Identify which cell holds the provided text, then report its [x, y] central coordinate. 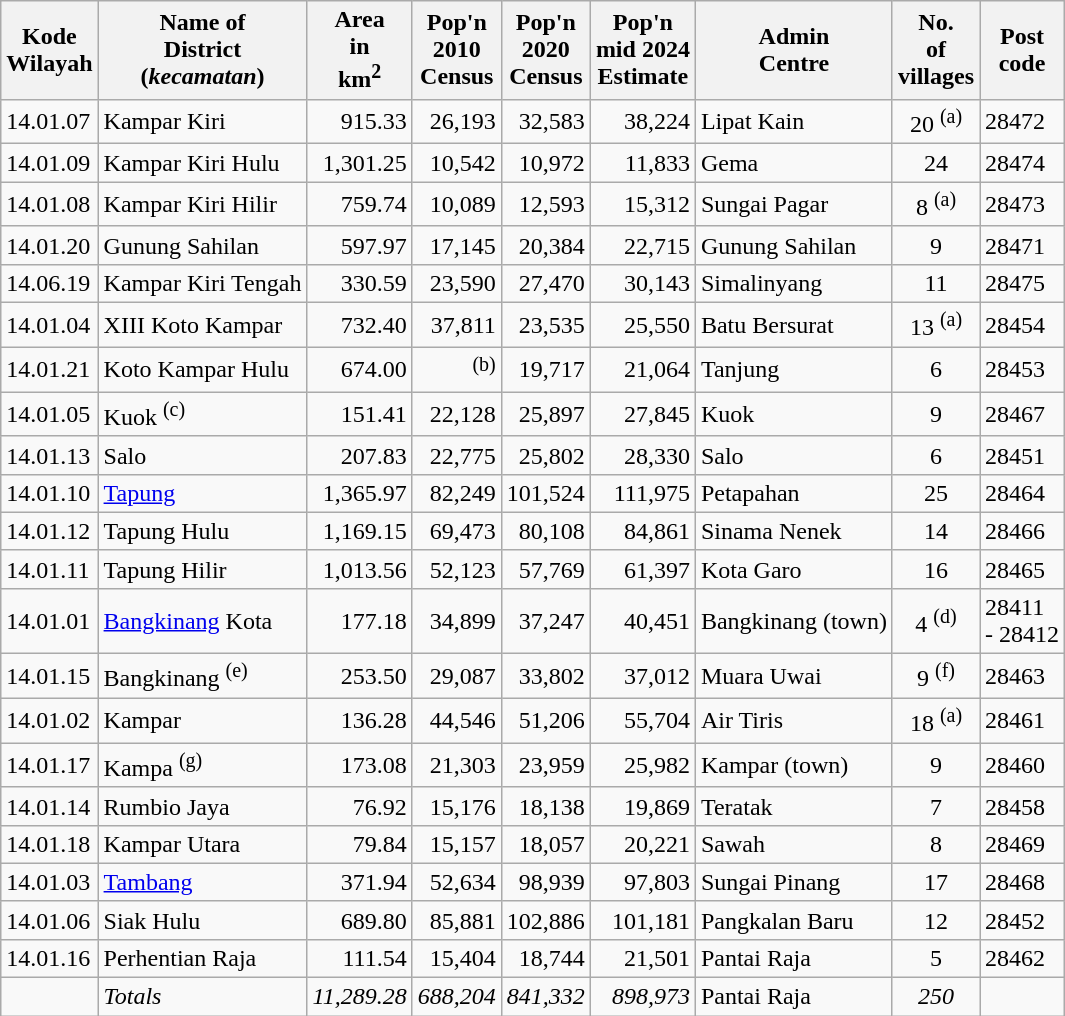
Pop'n2020Census [546, 50]
253.50 [360, 676]
915.33 [360, 122]
Sawah [794, 844]
14.01.02 [50, 720]
12 [936, 920]
Tanjung [794, 370]
28465 [1022, 569]
21,064 [642, 370]
28461 [1022, 720]
Bangkinang (town) [794, 622]
Postcode [1022, 50]
25 [936, 493]
Bangkinang Kota [202, 622]
Bangkinang (e) [202, 676]
28411 - 28412 [1022, 622]
76.92 [360, 806]
38,224 [642, 122]
841,332 [546, 997]
51,206 [546, 720]
Perhentian Raja [202, 958]
Pangkalan Baru [794, 920]
151.41 [360, 414]
80,108 [546, 531]
79.84 [360, 844]
14.01.09 [50, 163]
Gema [794, 163]
23,959 [546, 766]
28469 [1022, 844]
Kampar [202, 720]
22,775 [456, 455]
27,470 [546, 284]
40,451 [642, 622]
9 (f) [936, 676]
14.01.03 [50, 882]
Pop'n2010Census [456, 50]
Petapahan [794, 493]
15,176 [456, 806]
Totals [202, 997]
28473 [1022, 204]
19,717 [546, 370]
7 [936, 806]
14.01.06 [50, 920]
11,833 [642, 163]
Air Tiris [794, 720]
28464 [1022, 493]
14.01.16 [50, 958]
Batu Bersurat [794, 326]
8 (a) [936, 204]
Tapung Hulu [202, 531]
Pop'nmid 2024Estimate [642, 50]
Kampar Kiri Tengah [202, 284]
Rumbio Jaya [202, 806]
25,802 [546, 455]
371.94 [360, 882]
28463 [1022, 676]
28,330 [642, 455]
33,802 [546, 676]
20,221 [642, 844]
20,384 [546, 245]
111.54 [360, 958]
25,982 [642, 766]
732.40 [360, 326]
Areainkm2 [360, 50]
Lipat Kain [794, 122]
21,303 [456, 766]
AdminCentre [794, 50]
Kuok [794, 414]
29,087 [456, 676]
101,524 [546, 493]
17 [936, 882]
5 [936, 958]
(b) [456, 370]
Teratak [794, 806]
18,744 [546, 958]
102,886 [546, 920]
10,542 [456, 163]
18,057 [546, 844]
Kota Garo [794, 569]
14.01.21 [50, 370]
26,193 [456, 122]
28474 [1022, 163]
20 (a) [936, 122]
XIII Koto Kampar [202, 326]
Kampar Kiri [202, 122]
22,128 [456, 414]
12,593 [546, 204]
24 [936, 163]
55,704 [642, 720]
14.06.19 [50, 284]
28454 [1022, 326]
14.01.15 [50, 676]
28460 [1022, 766]
Kampar Kiri Hulu [202, 163]
177.18 [360, 622]
14.01.11 [50, 569]
759.74 [360, 204]
28468 [1022, 882]
28462 [1022, 958]
30,143 [642, 284]
22,715 [642, 245]
Siak Hulu [202, 920]
898,973 [642, 997]
25,897 [546, 414]
32,583 [546, 122]
11,289.28 [360, 997]
28466 [1022, 531]
23,535 [546, 326]
101,181 [642, 920]
18 (a) [936, 720]
44,546 [456, 720]
17,145 [456, 245]
14.01.18 [50, 844]
37,811 [456, 326]
13 (a) [936, 326]
689.80 [360, 920]
21,501 [642, 958]
688,204 [456, 997]
28467 [1022, 414]
Muara Uwai [794, 676]
52,123 [456, 569]
14.01.05 [50, 414]
14.01.01 [50, 622]
Sungai Pinang [794, 882]
No.ofvillages [936, 50]
Tapung [202, 493]
25,550 [642, 326]
15,404 [456, 958]
Kampar (town) [794, 766]
69,473 [456, 531]
Kampar Utara [202, 844]
136.28 [360, 720]
18,138 [546, 806]
19,869 [642, 806]
1,365.97 [360, 493]
34,899 [456, 622]
1,013.56 [360, 569]
27,845 [642, 414]
84,861 [642, 531]
674.00 [360, 370]
597.97 [360, 245]
Tambang [202, 882]
14.01.14 [50, 806]
Tapung Hilir [202, 569]
Kuok (c) [202, 414]
11 [936, 284]
37,247 [546, 622]
14.01.08 [50, 204]
61,397 [642, 569]
14.01.20 [50, 245]
14.01.07 [50, 122]
8 [936, 844]
1,169.15 [360, 531]
330.59 [360, 284]
Kode Wilayah [50, 50]
207.83 [360, 455]
28471 [1022, 245]
82,249 [456, 493]
57,769 [546, 569]
28452 [1022, 920]
Name of District(kecamatan) [202, 50]
Kampa (g) [202, 766]
98,939 [546, 882]
15,157 [456, 844]
14.01.12 [50, 531]
Koto Kampar Hulu [202, 370]
23,590 [456, 284]
4 (d) [936, 622]
28472 [1022, 122]
111,975 [642, 493]
28475 [1022, 284]
Sinama Nenek [794, 531]
14.01.13 [50, 455]
28453 [1022, 370]
10,089 [456, 204]
16 [936, 569]
10,972 [546, 163]
Sungai Pagar [794, 204]
Simalinyang [794, 284]
37,012 [642, 676]
28451 [1022, 455]
14.01.17 [50, 766]
97,803 [642, 882]
14.01.04 [50, 326]
14.01.10 [50, 493]
14 [936, 531]
1,301.25 [360, 163]
Kampar Kiri Hilir [202, 204]
85,881 [456, 920]
28458 [1022, 806]
173.08 [360, 766]
250 [936, 997]
52,634 [456, 882]
15,312 [642, 204]
